Identify which cell holds the provided text, then report its (x, y) central coordinate. 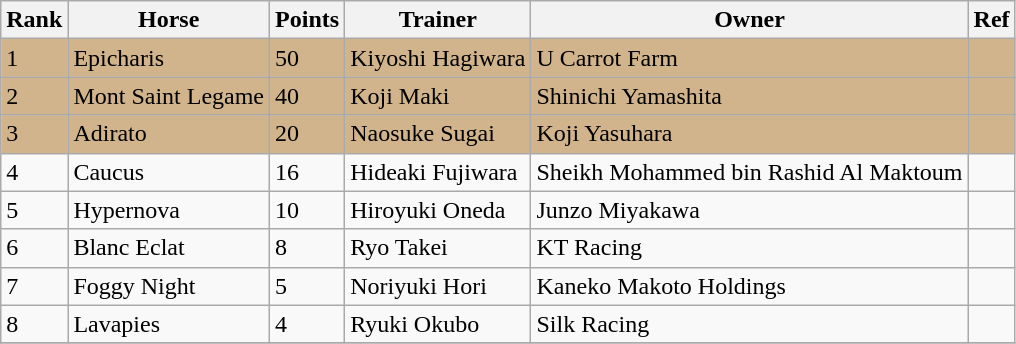
40 (308, 96)
Kiyoshi Hagiwara (438, 58)
7 (34, 286)
Rank (34, 20)
Sheikh Mohammed bin Rashid Al Maktoum (750, 172)
Owner (750, 20)
Foggy Night (169, 286)
Junzo Miyakawa (750, 210)
Trainer (438, 20)
3 (34, 134)
Epicharis (169, 58)
Points (308, 20)
Koji Maki (438, 96)
20 (308, 134)
Noriyuki Hori (438, 286)
U Carrot Farm (750, 58)
Silk Racing (750, 324)
Ryuki Okubo (438, 324)
Shinichi Yamashita (750, 96)
10 (308, 210)
Caucus (169, 172)
Adirato (169, 134)
Mont Saint Legame (169, 96)
50 (308, 58)
Kaneko Makoto Holdings (750, 286)
1 (34, 58)
Naosuke Sugai (438, 134)
Hypernova (169, 210)
KT Racing (750, 248)
2 (34, 96)
Ref (992, 20)
Hiroyuki Oneda (438, 210)
Lavapies (169, 324)
16 (308, 172)
6 (34, 248)
Horse (169, 20)
Hideaki Fujiwara (438, 172)
Ryo Takei (438, 248)
Blanc Eclat (169, 248)
Koji Yasuhara (750, 134)
